Detect which cell encompasses the target text, then output its (x, y) center coordinate. 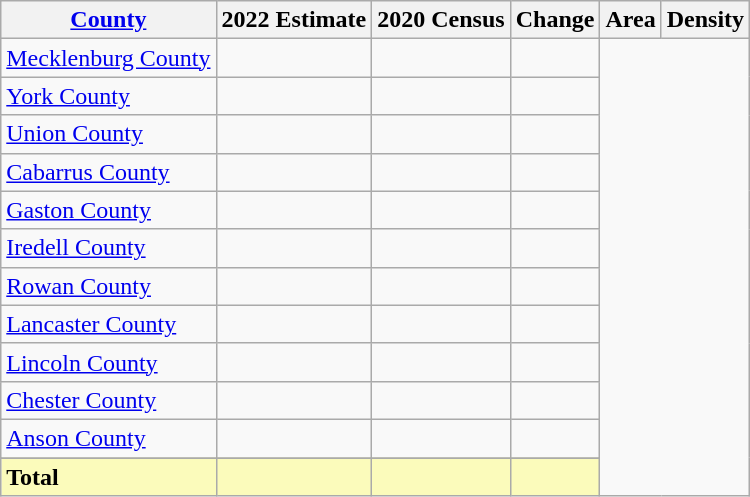
Change (555, 20)
Area (630, 20)
2022 Estimate (294, 20)
Gaston County (108, 210)
2020 Census (441, 20)
York County (108, 96)
County (108, 20)
Lancaster County (108, 324)
Rowan County (108, 286)
Mecklenburg County (108, 58)
Cabarrus County (108, 172)
Lincoln County (108, 362)
Iredell County (108, 248)
Density (705, 20)
Anson County (108, 438)
Chester County (108, 400)
Union County (108, 134)
Total (108, 477)
